Return [X, Y] of the center of cell containing provided text 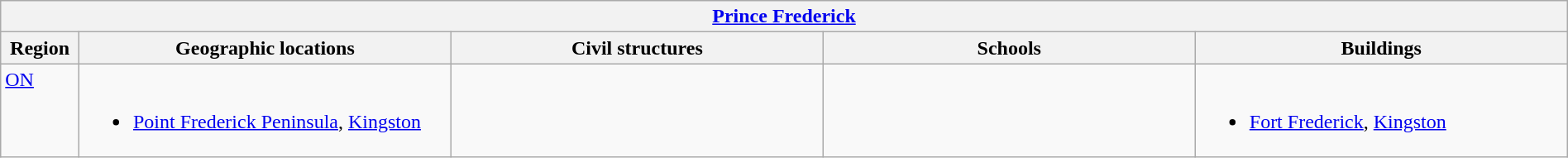
Schools [1009, 48]
ON [40, 111]
Region [40, 48]
Point Frederick Peninsula, Kingston [265, 111]
Buildings [1381, 48]
Fort Frederick, Kingston [1381, 111]
Civil structures [637, 48]
Prince Frederick [784, 17]
Geographic locations [265, 48]
